Locate the cell with the specified text and output its [x, y] center coordinate. 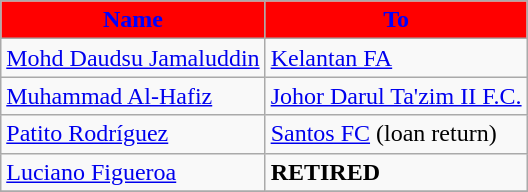
RETIRED [396, 172]
Santos FC (loan return) [396, 134]
To [396, 20]
Luciano Figueroa [133, 172]
Patito Rodríguez [133, 134]
Muhammad Al-Hafiz [133, 96]
Kelantan FA [396, 58]
Name [133, 20]
Mohd Daudsu Jamaluddin [133, 58]
Johor Darul Ta'zim II F.C. [396, 96]
